Extract the [X, Y] coordinate from the center of the cell holding the provided text.  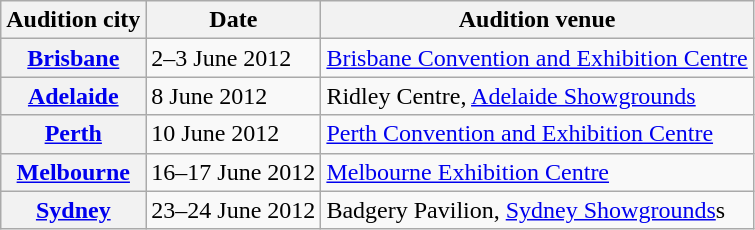
23–24 June 2012 [234, 210]
8 June 2012 [234, 96]
10 June 2012 [234, 134]
Ridley Centre, Adelaide Showgrounds [537, 96]
Melbourne [74, 172]
Brisbane Convention and Exhibition Centre [537, 58]
Audition venue [537, 20]
Adelaide [74, 96]
Date [234, 20]
Perth [74, 134]
Sydney [74, 210]
Audition city [74, 20]
Melbourne Exhibition Centre [537, 172]
2–3 June 2012 [234, 58]
Brisbane [74, 58]
16–17 June 2012 [234, 172]
Perth Convention and Exhibition Centre [537, 134]
Badgery Pavilion, Sydney Showgroundss [537, 210]
